Return the [X, Y] coordinate for the center point of the cell that contains the specified text.  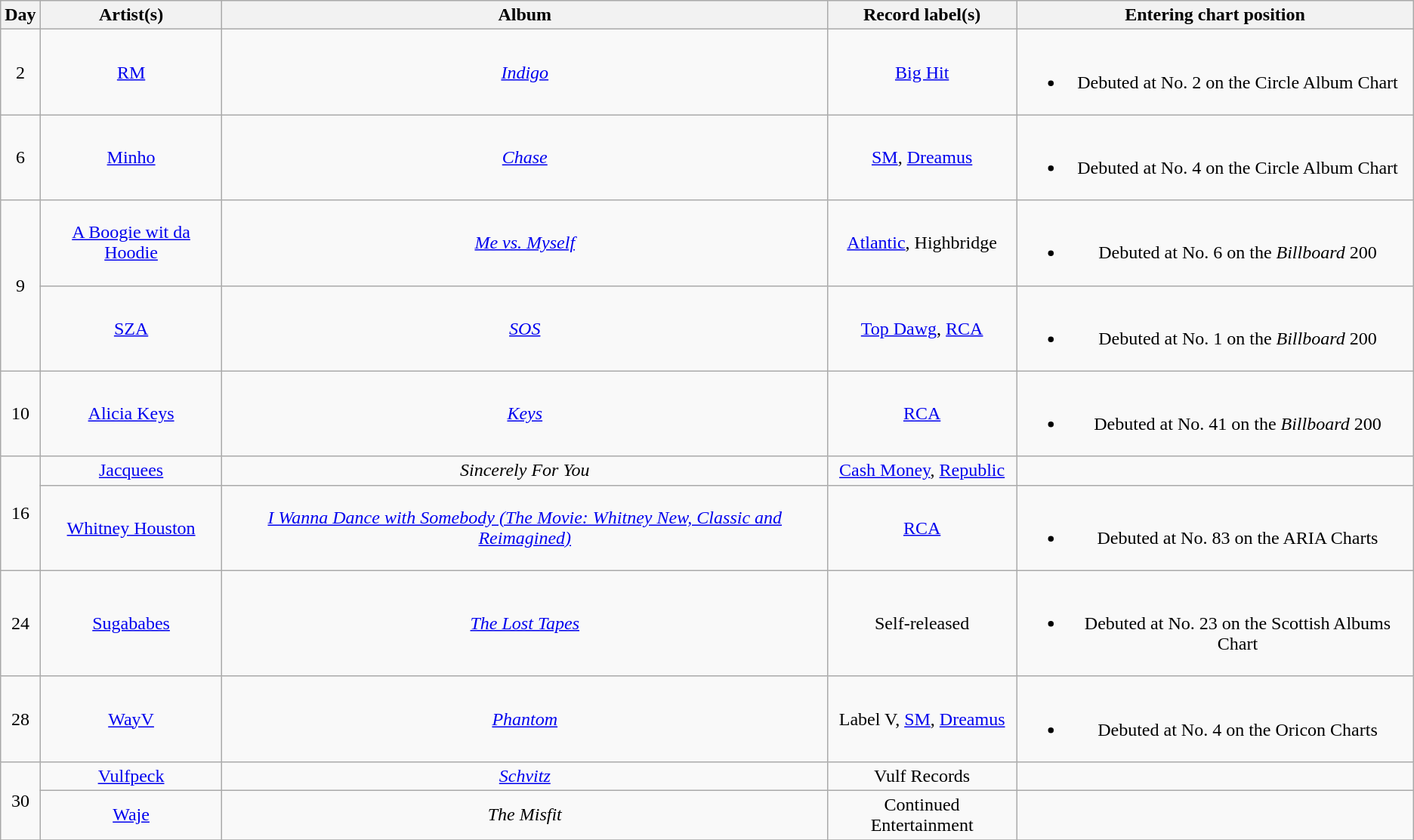
Album [525, 15]
Record label(s) [922, 15]
Minho [131, 157]
SZA [131, 328]
Atlantic, Highbridge [922, 243]
30 [20, 801]
Continued Entertainment [922, 814]
Me vs. Myself [525, 243]
The Misfit [525, 814]
Schvitz [525, 776]
6 [20, 157]
Debuted at No. 83 on the ARIA Charts [1215, 527]
16 [20, 514]
10 [20, 414]
Debuted at No. 1 on the Billboard 200 [1215, 328]
Label V, SM, Dreamus [922, 719]
RM [131, 73]
2 [20, 73]
Waje [131, 814]
Day [20, 15]
Artist(s) [131, 15]
The Lost Tapes [525, 623]
Jacquees [131, 471]
Big Hit [922, 73]
Sugababes [131, 623]
Top Dawg, RCA [922, 328]
Debuted at No. 23 on the Scottish Albums Chart [1215, 623]
Debuted at No. 6 on the Billboard 200 [1215, 243]
I Wanna Dance with Somebody (The Movie: Whitney New, Classic and Reimagined) [525, 527]
Entering chart position [1215, 15]
Self-released [922, 623]
Indigo [525, 73]
SOS [525, 328]
Debuted at No. 2 on the Circle Album Chart [1215, 73]
Whitney Houston [131, 527]
Vulfpeck [131, 776]
Keys [525, 414]
Phantom [525, 719]
Vulf Records [922, 776]
Cash Money, Republic [922, 471]
Chase [525, 157]
Alicia Keys [131, 414]
SM, Dreamus [922, 157]
28 [20, 719]
A Boogie wit da Hoodie [131, 243]
9 [20, 286]
Sincerely For You [525, 471]
WayV [131, 719]
24 [20, 623]
Debuted at No. 41 on the Billboard 200 [1215, 414]
Debuted at No. 4 on the Oricon Charts [1215, 719]
Debuted at No. 4 on the Circle Album Chart [1215, 157]
